Scan for the cell matching the given text and deliver its (X, Y) coordinate at center. 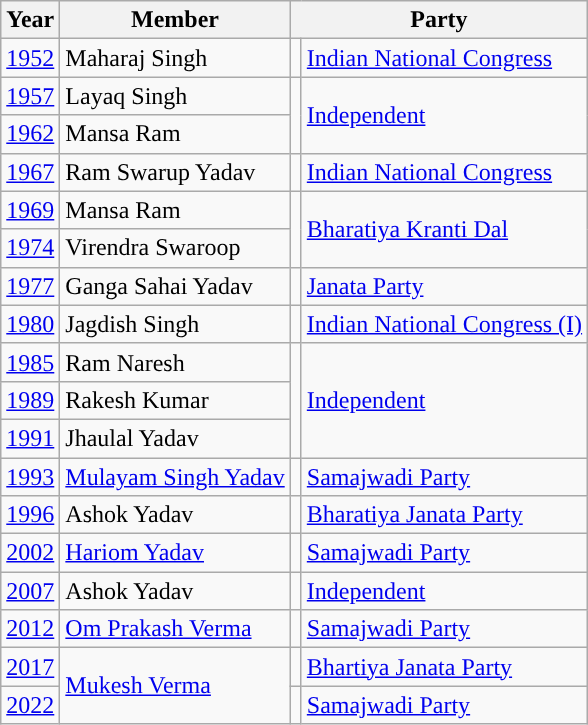
Bharatiya Kranti Dal (444, 229)
Jhaulal Yadav (175, 438)
2012 (30, 629)
1969 (30, 210)
1952 (30, 58)
2002 (30, 553)
Ram Naresh (175, 362)
Maharaj Singh (175, 58)
Indian National Congress (I) (444, 324)
Jagdish Singh (175, 324)
Member (175, 20)
Bharatiya Janata Party (444, 515)
Rakesh Kumar (175, 400)
2007 (30, 591)
1957 (30, 96)
1996 (30, 515)
2022 (30, 705)
1962 (30, 134)
1974 (30, 248)
Janata Party (444, 286)
Hariom Yadav (175, 553)
1991 (30, 438)
1985 (30, 362)
Mulayam Singh Yadav (175, 477)
Mukesh Verma (175, 686)
Bhartiya Janata Party (444, 667)
Ram Swarup Yadav (175, 172)
Year (30, 20)
1967 (30, 172)
1977 (30, 286)
1989 (30, 400)
Ganga Sahai Yadav (175, 286)
Om Prakash Verma (175, 629)
2017 (30, 667)
Layaq Singh (175, 96)
1980 (30, 324)
Party (438, 20)
1993 (30, 477)
Virendra Swaroop (175, 248)
